Detect which cell encompasses the target text, then output its (x, y) center coordinate. 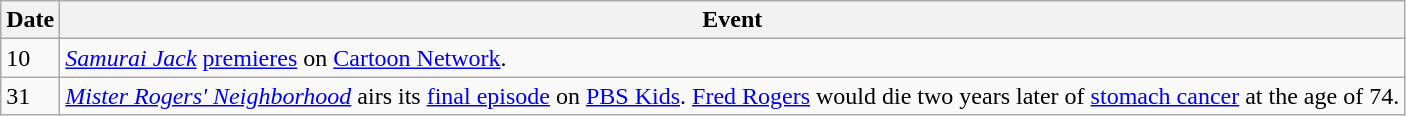
Date (30, 20)
10 (30, 58)
Event (732, 20)
31 (30, 96)
Samurai Jack premieres on Cartoon Network. (732, 58)
Mister Rogers' Neighborhood airs its final episode on PBS Kids. Fred Rogers would die two years later of stomach cancer at the age of 74. (732, 96)
